Locate the cell with the specified text and output its (x, y) center coordinate. 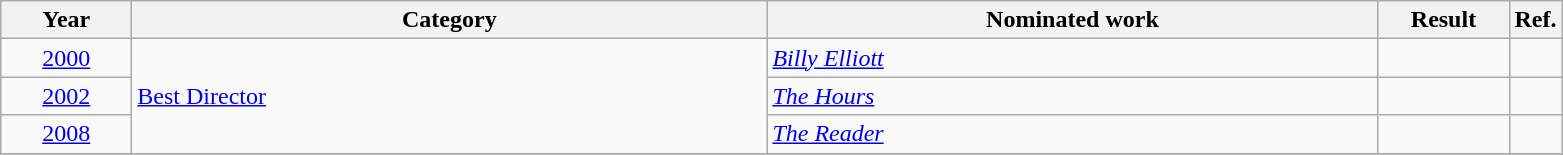
2008 (66, 134)
Year (66, 20)
Best Director (450, 96)
Ref. (1536, 20)
Nominated work (1072, 20)
Billy Elliott (1072, 58)
2000 (66, 58)
The Hours (1072, 96)
The Reader (1072, 134)
Result (1444, 20)
Category (450, 20)
2002 (66, 96)
